Scan for the cell matching the given text and deliver its (X, Y) coordinate at center. 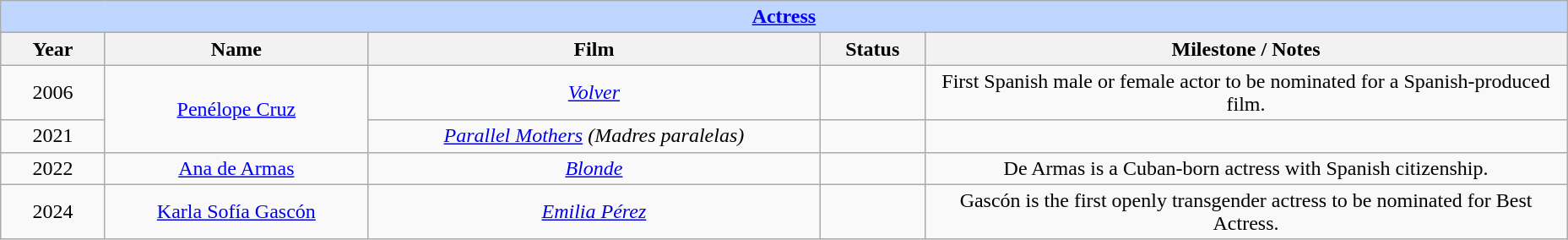
2021 (53, 136)
2022 (53, 168)
Gascón is the first openly transgender actress to be nominated for Best Actress. (1246, 211)
2006 (53, 93)
Year (53, 49)
Status (872, 49)
Karla Sofía Gascón (236, 211)
Film (594, 49)
Penélope Cruz (236, 108)
Volver (594, 93)
Name (236, 49)
Actress (784, 17)
2024 (53, 211)
Emilia Pérez (594, 211)
First Spanish male or female actor to be nominated for a Spanish-produced film. (1246, 93)
Milestone / Notes (1246, 49)
Parallel Mothers (Madres paralelas) (594, 136)
De Armas is a Cuban-born actress with Spanish citizenship. (1246, 168)
Blonde (594, 168)
Ana de Armas (236, 168)
